Locate the cell with the specified text and output its [x, y] center coordinate. 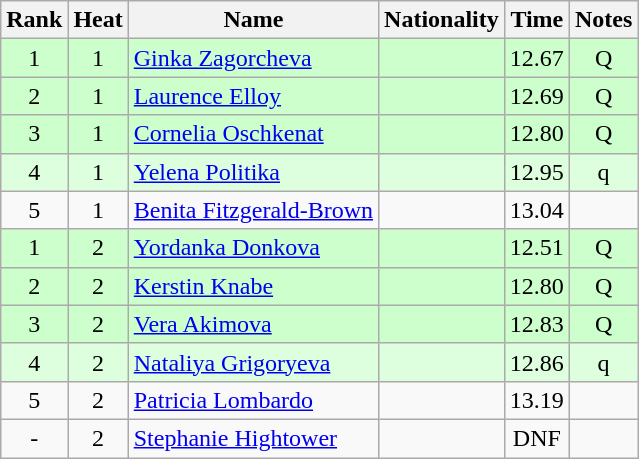
Heat [98, 20]
Patricia Lombardo [253, 400]
- [34, 438]
Name [253, 20]
12.67 [536, 58]
Kerstin Knabe [253, 286]
Nataliya Grigoryeva [253, 362]
Rank [34, 20]
Nationality [442, 20]
DNF [536, 438]
Yordanka Donkova [253, 248]
12.95 [536, 172]
13.04 [536, 210]
Vera Akimova [253, 324]
Notes [603, 20]
13.19 [536, 400]
Cornelia Oschkenat [253, 134]
12.69 [536, 96]
12.83 [536, 324]
12.51 [536, 248]
Laurence Elloy [253, 96]
Stephanie Hightower [253, 438]
Benita Fitzgerald-Brown [253, 210]
Yelena Politika [253, 172]
12.86 [536, 362]
Time [536, 20]
Ginka Zagorcheva [253, 58]
